Find where the given text appears and provide that cell's center as (x, y) coordinate. 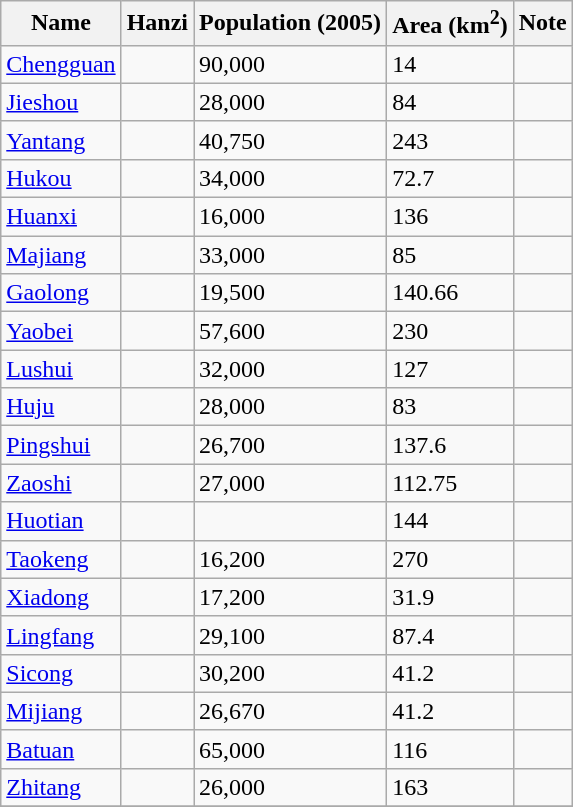
34,000 (290, 178)
Mijiang (61, 711)
72.7 (450, 178)
Batuan (61, 749)
40,750 (290, 140)
Lushui (61, 369)
Zaoshi (61, 483)
163 (450, 787)
140.66 (450, 293)
Zhitang (61, 787)
136 (450, 217)
87.4 (450, 635)
16,000 (290, 217)
144 (450, 521)
84 (450, 102)
17,200 (290, 597)
Hukou (61, 178)
230 (450, 331)
Xiadong (61, 597)
112.75 (450, 483)
Hanzi (157, 24)
30,200 (290, 673)
270 (450, 559)
Huanxi (61, 217)
Huotian (61, 521)
127 (450, 369)
19,500 (290, 293)
Yaobei (61, 331)
Taokeng (61, 559)
26,000 (290, 787)
31.9 (450, 597)
Yantang (61, 140)
137.6 (450, 445)
Gaolong (61, 293)
26,670 (290, 711)
32,000 (290, 369)
Majiang (61, 255)
Lingfang (61, 635)
83 (450, 407)
Area (km2) (450, 24)
16,200 (290, 559)
29,100 (290, 635)
65,000 (290, 749)
Sicong (61, 673)
14 (450, 64)
116 (450, 749)
Jieshou (61, 102)
90,000 (290, 64)
Huju (61, 407)
85 (450, 255)
Note (542, 24)
Pingshui (61, 445)
57,600 (290, 331)
243 (450, 140)
33,000 (290, 255)
Chengguan (61, 64)
Population (2005) (290, 24)
26,700 (290, 445)
27,000 (290, 483)
Name (61, 24)
